Scan for the cell matching the given text and deliver its (x, y) coordinate at center. 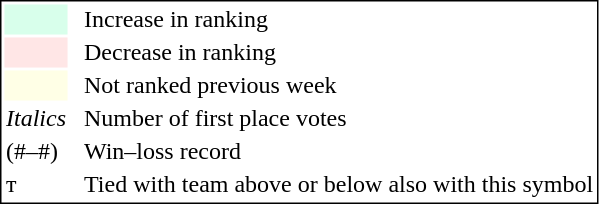
Increase in ranking (338, 19)
Not ranked previous week (338, 85)
Tied with team above or below also with this symbol (338, 185)
(#–#) (36, 151)
Decrease in ranking (338, 53)
т (36, 185)
Number of first place votes (338, 119)
Win–loss record (338, 151)
Italics (36, 119)
